Return the [X, Y] coordinate for the center point of the cell that contains the specified text.  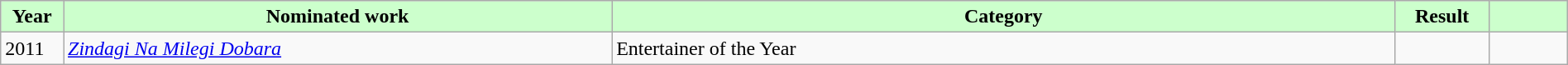
Year [32, 17]
Zindagi Na Milegi Dobara [337, 48]
Entertainer of the Year [1004, 48]
Category [1004, 17]
Nominated work [337, 17]
2011 [32, 48]
Result [1442, 17]
